Pinpoint the cell where the given text exists, returning its (x, y) midpoint coordinate. 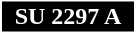
SU 2297 A (68, 17)
